Locate the cell with the specified text and output its (X, Y) center coordinate. 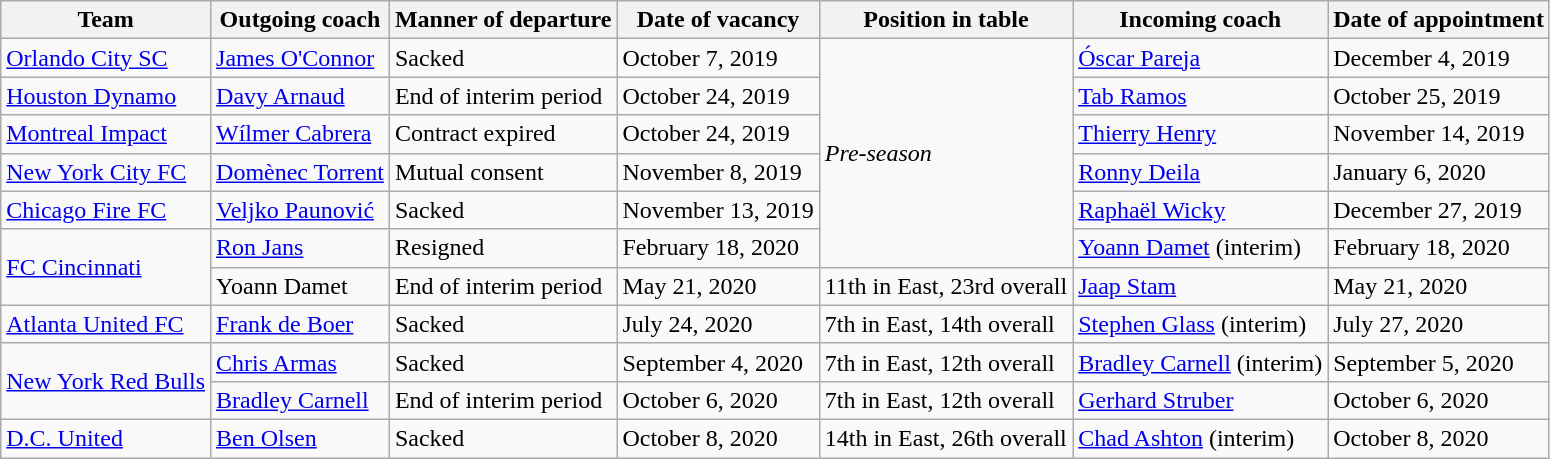
November 13, 2019 (718, 210)
July 24, 2020 (718, 324)
Houston Dynamo (106, 96)
7th in East, 14th overall (946, 324)
July 27, 2020 (1439, 324)
Frank de Boer (300, 324)
Yoann Damet (300, 286)
Mutual consent (502, 172)
Jaap Stam (1200, 286)
Davy Arnaud (300, 96)
Chad Ashton (interim) (1200, 438)
Pre-season (946, 153)
Chicago Fire FC (106, 210)
Chris Armas (300, 362)
James O'Connor (300, 58)
Veljko Paunović (300, 210)
September 4, 2020 (718, 362)
FC Cincinnati (106, 267)
Ben Olsen (300, 438)
November 14, 2019 (1439, 134)
Tab Ramos (1200, 96)
December 4, 2019 (1439, 58)
Raphaël Wicky (1200, 210)
New York Red Bulls (106, 381)
Team (106, 20)
11th in East, 23rd overall (946, 286)
Domènec Torrent (300, 172)
Contract expired (502, 134)
Outgoing coach (300, 20)
Bradley Carnell (interim) (1200, 362)
Gerhard Struber (1200, 400)
Ronny Deila (1200, 172)
Bradley Carnell (300, 400)
New York City FC (106, 172)
Date of vacancy (718, 20)
Resigned (502, 248)
September 5, 2020 (1439, 362)
Atlanta United FC (106, 324)
Incoming coach (1200, 20)
Thierry Henry (1200, 134)
Stephen Glass (interim) (1200, 324)
Date of appointment (1439, 20)
Ron Jans (300, 248)
January 6, 2020 (1439, 172)
Manner of departure (502, 20)
Yoann Damet (interim) (1200, 248)
D.C. United (106, 438)
Óscar Pareja (1200, 58)
14th in East, 26th overall (946, 438)
October 7, 2019 (718, 58)
Montreal Impact (106, 134)
November 8, 2019 (718, 172)
Position in table (946, 20)
Wílmer Cabrera (300, 134)
December 27, 2019 (1439, 210)
October 25, 2019 (1439, 96)
Orlando City SC (106, 58)
